Return the [X, Y] coordinate for the center point of the cell that contains the specified text.  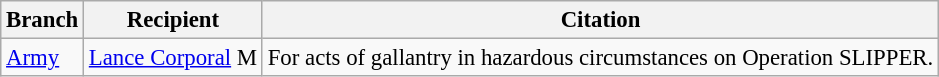
Army [42, 58]
Branch [42, 20]
Citation [600, 20]
For acts of gallantry in hazardous circumstances on Operation SLIPPER. [600, 58]
Lance Corporal M [174, 58]
Recipient [174, 20]
